Extract the [x, y] coordinate from the center of the cell holding the provided text.  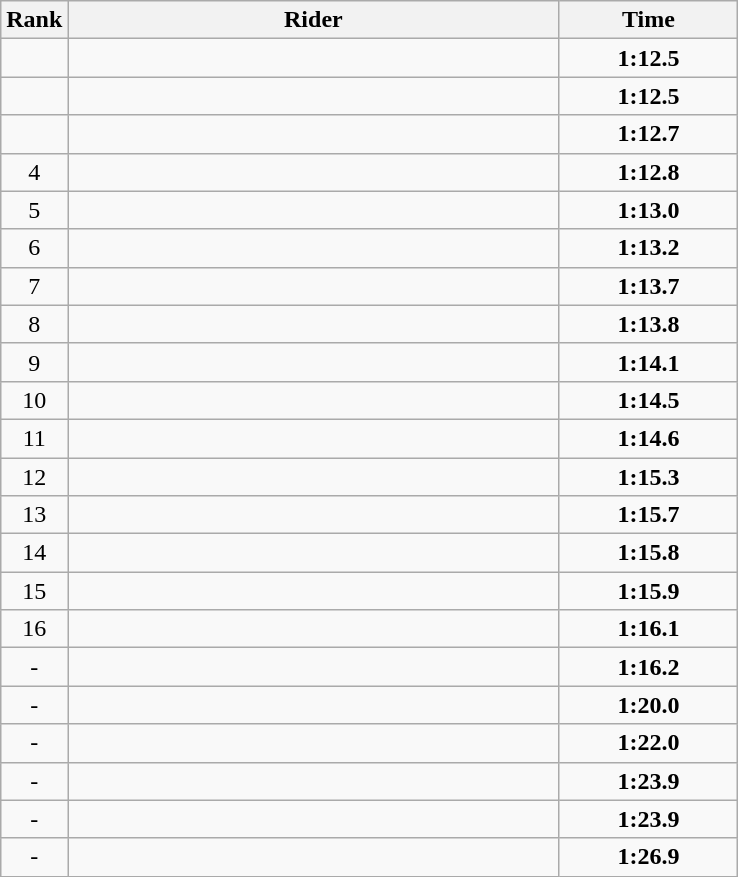
4 [34, 172]
1:16.2 [648, 667]
5 [34, 210]
1:15.7 [648, 515]
1:14.5 [648, 400]
1:14.1 [648, 362]
9 [34, 362]
10 [34, 400]
1:26.9 [648, 857]
12 [34, 477]
1:13.8 [648, 324]
Rider [314, 20]
1:15.3 [648, 477]
1:13.7 [648, 286]
1:16.1 [648, 629]
1:12.7 [648, 134]
1:15.8 [648, 553]
1:12.8 [648, 172]
14 [34, 553]
Time [648, 20]
1:20.0 [648, 705]
11 [34, 438]
Rank [34, 20]
1:13.2 [648, 248]
13 [34, 515]
15 [34, 591]
8 [34, 324]
1:15.9 [648, 591]
1:14.6 [648, 438]
1:13.0 [648, 210]
7 [34, 286]
16 [34, 629]
6 [34, 248]
1:22.0 [648, 743]
